Output the (X, Y) coordinate of the center of the cell containing the given text.  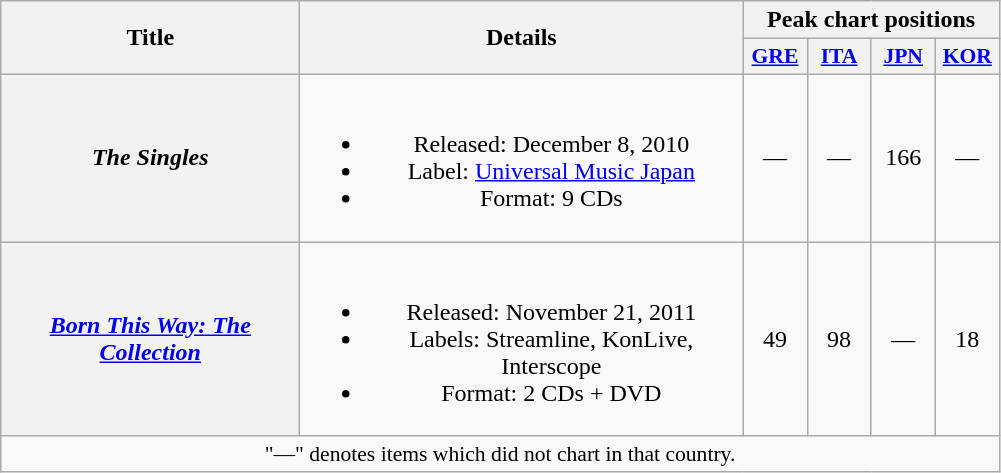
18 (967, 339)
KOR (967, 57)
166 (903, 158)
Peak chart positions (871, 20)
The Singles (150, 158)
GRE (775, 57)
JPN (903, 57)
Born This Way: The Collection (150, 339)
"—" denotes items which did not chart in that country. (500, 454)
Details (522, 38)
49 (775, 339)
Title (150, 38)
ITA (839, 57)
Released: December 8, 2010Label: Universal Music JapanFormat: 9 CDs (522, 158)
98 (839, 339)
Released: November 21, 2011Labels: Streamline, KonLive, InterscopeFormat: 2 CDs + DVD (522, 339)
